Extract the [x, y] coordinate from the center of the cell holding the provided text.  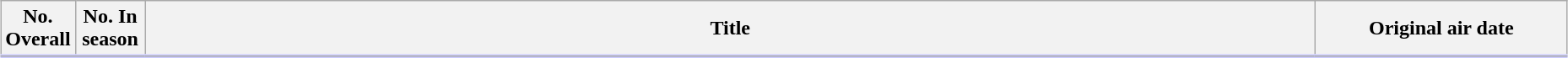
Original air date [1441, 29]
Title [730, 29]
No. In season [110, 29]
No. Overall [38, 29]
